Provide the [X, Y] coordinate of the cell's center where the given text is located.  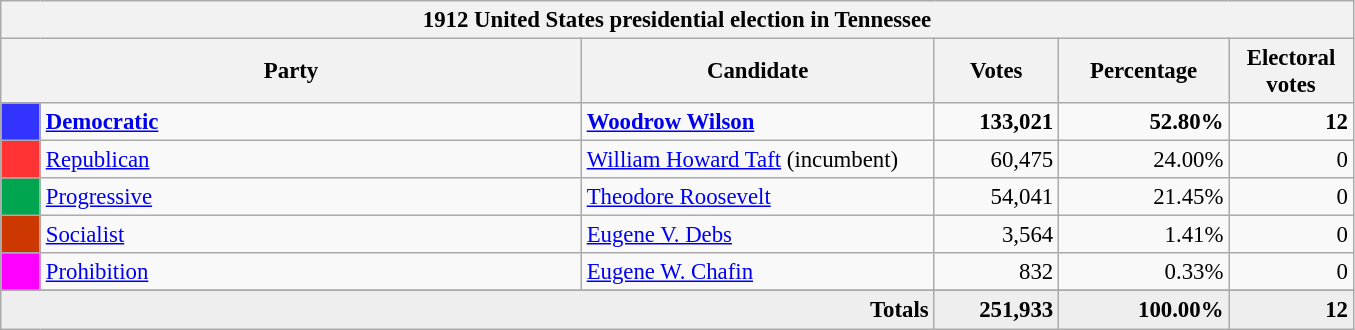
Votes [996, 72]
Eugene V. Debs [758, 235]
0.33% [1144, 273]
100.00% [1144, 310]
Democratic [310, 122]
52.80% [1144, 122]
133,021 [996, 122]
Electoral votes [1292, 72]
William Howard Taft (incumbent) [758, 160]
251,933 [996, 310]
Percentage [1144, 72]
54,041 [996, 197]
Eugene W. Chafin [758, 273]
832 [996, 273]
1.41% [1144, 235]
Republican [310, 160]
Totals [468, 310]
60,475 [996, 160]
Theodore Roosevelt [758, 197]
Woodrow Wilson [758, 122]
Prohibition [310, 273]
3,564 [996, 235]
Progressive [310, 197]
21.45% [1144, 197]
Socialist [310, 235]
1912 United States presidential election in Tennessee [678, 20]
Party [292, 72]
Candidate [758, 72]
24.00% [1144, 160]
